Return [X, Y] of the center of cell containing provided text 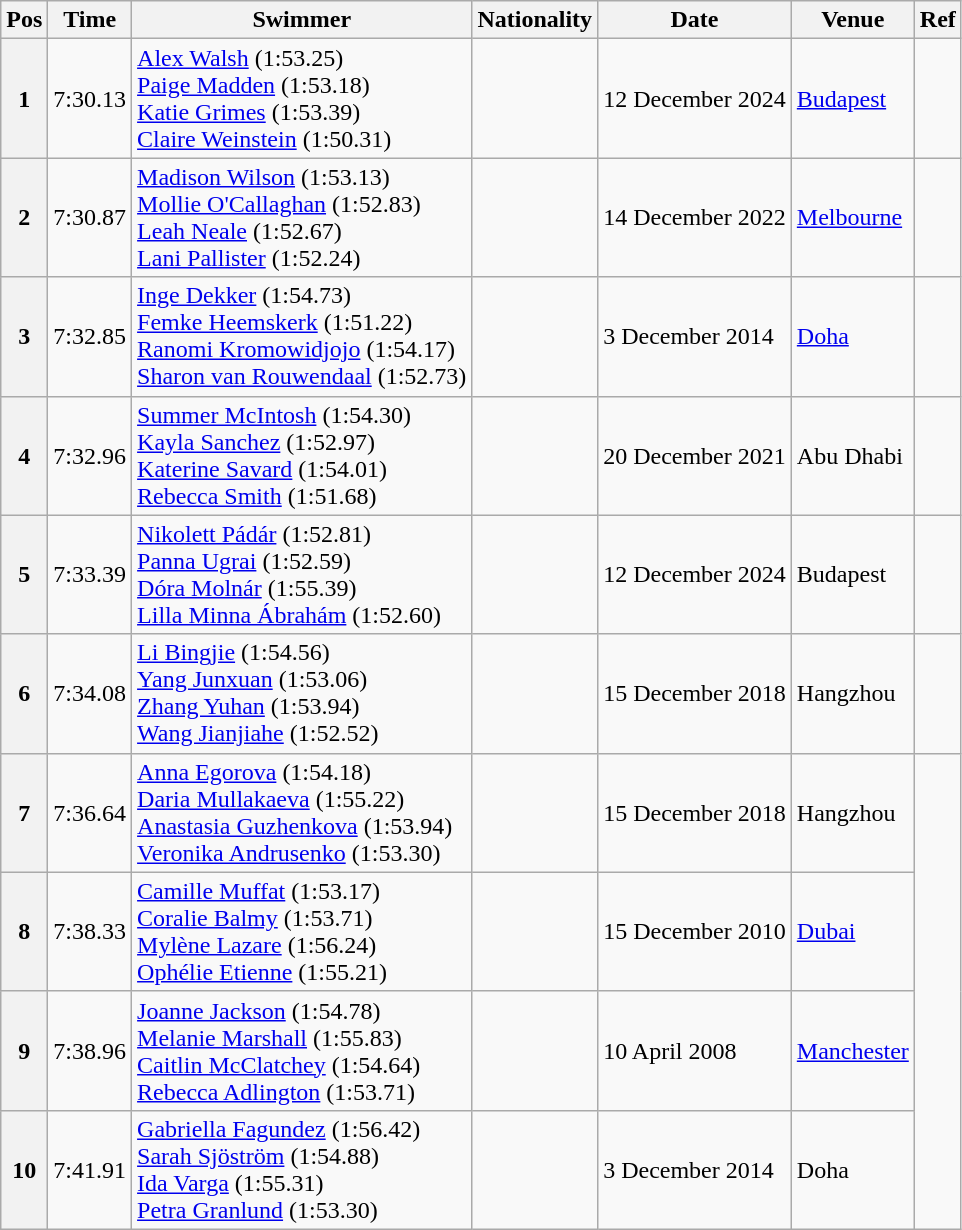
7:32.85 [90, 336]
5 [24, 574]
Pos [24, 20]
Date [695, 20]
Madison Wilson (1:53.13)Mollie O'Callaghan (1:52.83)Leah Neale (1:52.67)Lani Pallister (1:52.24) [302, 218]
Manchester [852, 1050]
Melbourne [852, 218]
Inge Dekker (1:54.73)Femke Heemskerk (1:51.22)Ranomi Kromowidjojo (1:54.17)Sharon van Rouwendaal (1:52.73) [302, 336]
3 [24, 336]
7:34.08 [90, 694]
7:41.91 [90, 1170]
7:30.87 [90, 218]
Joanne Jackson (1:54.78)Melanie Marshall (1:55.83)Caitlin McClatchey (1:54.64)Rebecca Adlington (1:53.71) [302, 1050]
Time [90, 20]
6 [24, 694]
10 April 2008 [695, 1050]
7:38.96 [90, 1050]
Nikolett Pádár (1:52.81)Panna Ugrai (1:52.59)Dóra Molnár (1:55.39)Lilla Minna Ábrahám (1:52.60) [302, 574]
8 [24, 932]
Ref [938, 20]
Nationality [535, 20]
1 [24, 98]
4 [24, 456]
Abu Dhabi [852, 456]
7:38.33 [90, 932]
7:30.13 [90, 98]
7 [24, 812]
Li Bingjie (1:54.56)Yang Junxuan (1:53.06)Zhang Yuhan (1:53.94)Wang Jianjiahe (1:52.52) [302, 694]
Anna Egorova (1:54.18)Daria Mullakaeva (1:55.22)Anastasia Guzhenkova (1:53.94)Veronika Andrusenko (1:53.30) [302, 812]
Swimmer [302, 20]
15 December 2010 [695, 932]
20 December 2021 [695, 456]
2 [24, 218]
Dubai [852, 932]
7:32.96 [90, 456]
Gabriella Fagundez (1:56.42)Sarah Sjöström (1:54.88)Ida Varga (1:55.31)Petra Granlund (1:53.30) [302, 1170]
Camille Muffat (1:53.17)Coralie Balmy (1:53.71)Mylène Lazare (1:56.24)Ophélie Etienne (1:55.21) [302, 932]
7:33.39 [90, 574]
14 December 2022 [695, 218]
10 [24, 1170]
Alex Walsh (1:53.25)Paige Madden (1:53.18)Katie Grimes (1:53.39)Claire Weinstein (1:50.31) [302, 98]
7:36.64 [90, 812]
Summer McIntosh (1:54.30)Kayla Sanchez (1:52.97)Katerine Savard (1:54.01)Rebecca Smith (1:51.68) [302, 456]
Venue [852, 20]
9 [24, 1050]
